Pinpoint the cell where the given text exists, returning its (X, Y) midpoint coordinate. 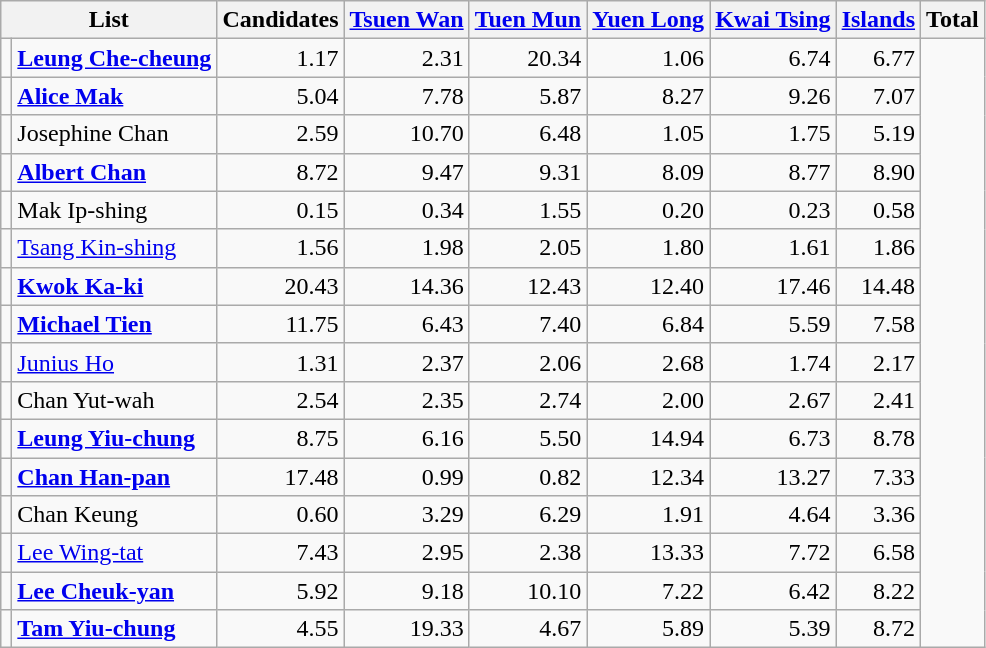
1.31 (280, 362)
Chan Han-pan (114, 477)
4.64 (773, 515)
8.22 (878, 591)
Chan Yut-wah (114, 400)
Michael Tien (114, 324)
Kwok Ka-ki (114, 286)
0.58 (878, 210)
2.06 (528, 362)
Kwai Tsing (773, 20)
7.78 (406, 96)
1.06 (648, 58)
1.74 (773, 362)
6.43 (406, 324)
0.20 (648, 210)
0.15 (280, 210)
5.59 (773, 324)
1.98 (406, 248)
6.74 (773, 58)
2.31 (406, 58)
1.61 (773, 248)
Islands (878, 20)
1.86 (878, 248)
Lee Wing-tat (114, 553)
Yuen Long (648, 20)
12.40 (648, 286)
8.75 (280, 438)
20.43 (280, 286)
6.58 (878, 553)
6.16 (406, 438)
10.70 (406, 134)
11.75 (280, 324)
5.04 (280, 96)
8.09 (648, 172)
Tam Yiu-chung (114, 629)
1.91 (648, 515)
7.72 (773, 553)
7.43 (280, 553)
1.17 (280, 58)
4.55 (280, 629)
3.29 (406, 515)
7.22 (648, 591)
5.89 (648, 629)
List (109, 20)
6.84 (648, 324)
5.92 (280, 591)
12.34 (648, 477)
2.38 (528, 553)
14.48 (878, 286)
Alice Mak (114, 96)
2.00 (648, 400)
0.23 (773, 210)
1.75 (773, 134)
0.82 (528, 477)
2.74 (528, 400)
Josephine Chan (114, 134)
10.10 (528, 591)
14.94 (648, 438)
7.33 (878, 477)
8.27 (648, 96)
Junius Ho (114, 362)
5.50 (528, 438)
2.37 (406, 362)
1.56 (280, 248)
17.48 (280, 477)
2.67 (773, 400)
20.34 (528, 58)
Tsang Kin-shing (114, 248)
1.05 (648, 134)
0.99 (406, 477)
2.35 (406, 400)
3.36 (878, 515)
7.07 (878, 96)
5.87 (528, 96)
7.40 (528, 324)
2.68 (648, 362)
6.48 (528, 134)
Mak Ip-shing (114, 210)
14.36 (406, 286)
4.67 (528, 629)
Tsuen Wan (406, 20)
2.54 (280, 400)
9.31 (528, 172)
Chan Keung (114, 515)
13.27 (773, 477)
13.33 (648, 553)
7.58 (878, 324)
Candidates (280, 20)
Tuen Mun (528, 20)
0.60 (280, 515)
5.19 (878, 134)
1.55 (528, 210)
9.26 (773, 96)
Lee Cheuk-yan (114, 591)
Albert Chan (114, 172)
17.46 (773, 286)
Leung Che-cheung (114, 58)
2.17 (878, 362)
9.18 (406, 591)
9.47 (406, 172)
6.77 (878, 58)
1.80 (648, 248)
2.59 (280, 134)
6.73 (773, 438)
6.42 (773, 591)
Total (953, 20)
2.05 (528, 248)
Leung Yiu-chung (114, 438)
8.90 (878, 172)
12.43 (528, 286)
8.78 (878, 438)
2.95 (406, 553)
5.39 (773, 629)
2.41 (878, 400)
0.34 (406, 210)
6.29 (528, 515)
8.77 (773, 172)
19.33 (406, 629)
